Scan for the cell matching the given text and deliver its (X, Y) coordinate at center. 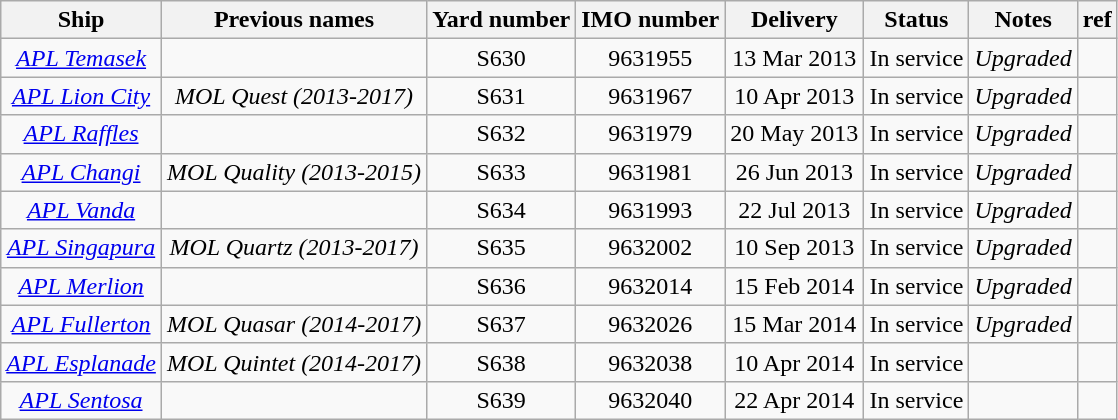
APL Fullerton (82, 324)
9631993 (650, 210)
22 Apr 2014 (794, 400)
9632040 (650, 400)
S636 (502, 286)
9631981 (650, 172)
Notes (1023, 20)
APL Temasek (82, 58)
10 Sep 2013 (794, 248)
9631979 (650, 134)
APL Merlion (82, 286)
Delivery (794, 20)
APL Sentosa (82, 400)
9632014 (650, 286)
S639 (502, 400)
20 May 2013 (794, 134)
APL Changi (82, 172)
APL Raffles (82, 134)
MOL Quasar (2014-2017) (294, 324)
Ship (82, 20)
9632026 (650, 324)
Status (916, 20)
APL Esplanade (82, 362)
IMO number (650, 20)
S637 (502, 324)
APL Singapura (82, 248)
APL Lion City (82, 96)
MOL Quintet (2014-2017) (294, 362)
S630 (502, 58)
26 Jun 2013 (794, 172)
15 Feb 2014 (794, 286)
10 Apr 2014 (794, 362)
Yard number (502, 20)
Previous names (294, 20)
S638 (502, 362)
S633 (502, 172)
S635 (502, 248)
9632002 (650, 248)
S632 (502, 134)
13 Mar 2013 (794, 58)
S631 (502, 96)
15 Mar 2014 (794, 324)
22 Jul 2013 (794, 210)
MOL Quest (2013-2017) (294, 96)
MOL Quartz (2013-2017) (294, 248)
9632038 (650, 362)
ref (1097, 20)
S634 (502, 210)
APL Vanda (82, 210)
9631955 (650, 58)
9631967 (650, 96)
10 Apr 2013 (794, 96)
MOL Quality (2013-2015) (294, 172)
